Output the (X, Y) coordinate of the center of the cell containing the given text.  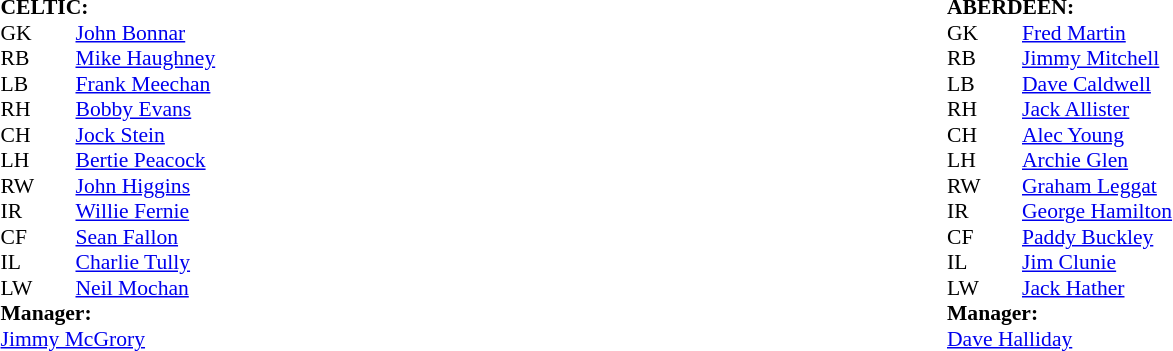
Mike Haughney (146, 59)
Paddy Buckley (1097, 237)
Dave Caldwell (1097, 84)
Jimmy Mitchell (1097, 59)
Willie Fernie (146, 211)
Jack Allister (1097, 109)
Frank Meechan (146, 84)
Jim Clunie (1097, 263)
John Higgins (146, 186)
John Bonnar (146, 33)
Alec Young (1097, 135)
Bobby Evans (146, 109)
Bertie Peacock (146, 161)
Sean Fallon (146, 237)
Jock Stein (146, 135)
Charlie Tully (146, 263)
Neil Mochan (146, 288)
George Hamilton (1097, 211)
Archie Glen (1097, 161)
Graham Leggat (1097, 186)
Jack Hather (1097, 288)
Fred Martin (1097, 33)
